Scan for the cell matching the given text and deliver its (X, Y) coordinate at center. 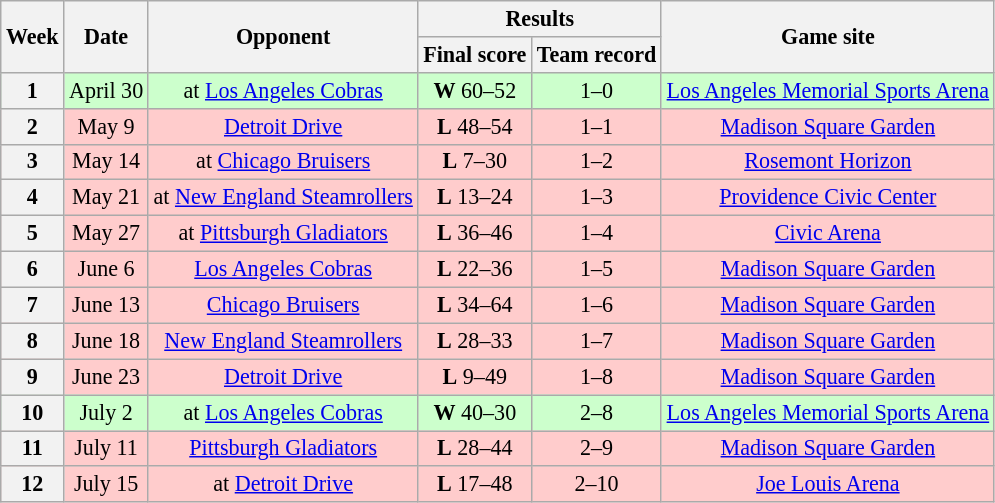
April 30 (106, 90)
Results (540, 18)
1–6 (597, 305)
L 48–54 (475, 126)
Chicago Bruisers (283, 305)
1 (32, 90)
9 (32, 377)
1–0 (597, 90)
1–4 (597, 233)
May 9 (106, 126)
at Chicago Bruisers (283, 162)
11 (32, 448)
Providence Civic Center (828, 198)
10 (32, 412)
L 34–64 (475, 305)
L 28–33 (475, 341)
12 (32, 484)
7 (32, 305)
July 11 (106, 448)
2–10 (597, 484)
Joe Louis Arena (828, 484)
3 (32, 162)
1–5 (597, 269)
8 (32, 341)
Game site (828, 36)
Rosemont Horizon (828, 162)
June 6 (106, 269)
Los Angeles Cobras (283, 269)
Final score (475, 54)
W 40–30 (475, 412)
1–7 (597, 341)
L 13–24 (475, 198)
1–8 (597, 377)
Pittsburgh Gladiators (283, 448)
Date (106, 36)
4 (32, 198)
W 60–52 (475, 90)
2 (32, 126)
Team record (597, 54)
1–3 (597, 198)
L 28–44 (475, 448)
July 2 (106, 412)
L 22–36 (475, 269)
Opponent (283, 36)
June 13 (106, 305)
L 36–46 (475, 233)
Civic Arena (828, 233)
June 23 (106, 377)
6 (32, 269)
2–8 (597, 412)
May 14 (106, 162)
at Pittsburgh Gladiators (283, 233)
May 21 (106, 198)
5 (32, 233)
July 15 (106, 484)
Week (32, 36)
at New England Steamrollers (283, 198)
1–2 (597, 162)
June 18 (106, 341)
May 27 (106, 233)
L 7–30 (475, 162)
L 9–49 (475, 377)
L 17–48 (475, 484)
New England Steamrollers (283, 341)
2–9 (597, 448)
at Detroit Drive (283, 484)
1–1 (597, 126)
